Return (x, y) of the center of cell containing provided text 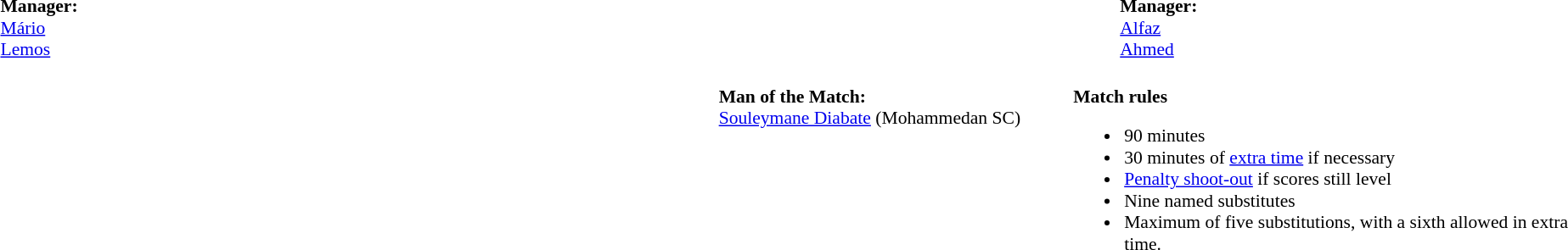
Mário Lemos (39, 39)
Alfaz Ahmed (1158, 39)
